Extract the [X, Y] coordinate from the center of the cell holding the provided text.  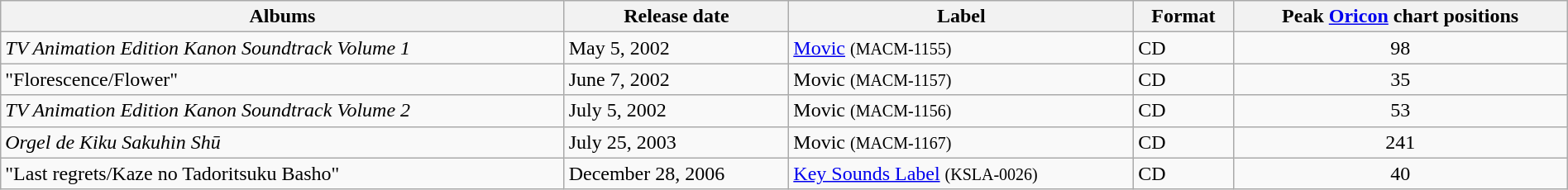
241 [1400, 142]
40 [1400, 173]
TV Animation Edition Kanon Soundtrack Volume 2 [283, 111]
Albums [283, 17]
Movic (MACM-1156) [961, 111]
Peak Oricon chart positions [1400, 17]
Movic (MACM-1155) [961, 48]
July 5, 2002 [676, 111]
Movic (MACM-1167) [961, 142]
July 25, 2003 [676, 142]
Orgel de Kiku Sakuhin Shū [283, 142]
98 [1400, 48]
May 5, 2002 [676, 48]
53 [1400, 111]
Key Sounds Label (KSLA-0026) [961, 173]
June 7, 2002 [676, 79]
December 28, 2006 [676, 173]
Format [1183, 17]
Release date [676, 17]
Label [961, 17]
35 [1400, 79]
"Florescence/Flower" [283, 79]
Movic (MACM-1157) [961, 79]
TV Animation Edition Kanon Soundtrack Volume 1 [283, 48]
"Last regrets/Kaze no Tadoritsuku Basho" [283, 173]
